For the text-containing cell, return its midpoint in [x, y] coordinate format. 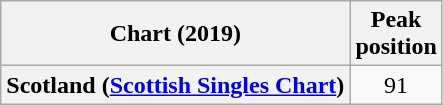
Scotland (Scottish Singles Chart) [176, 85]
Chart (2019) [176, 34]
91 [396, 85]
Peakposition [396, 34]
